Locate the cell with the specified text and output its (X, Y) center coordinate. 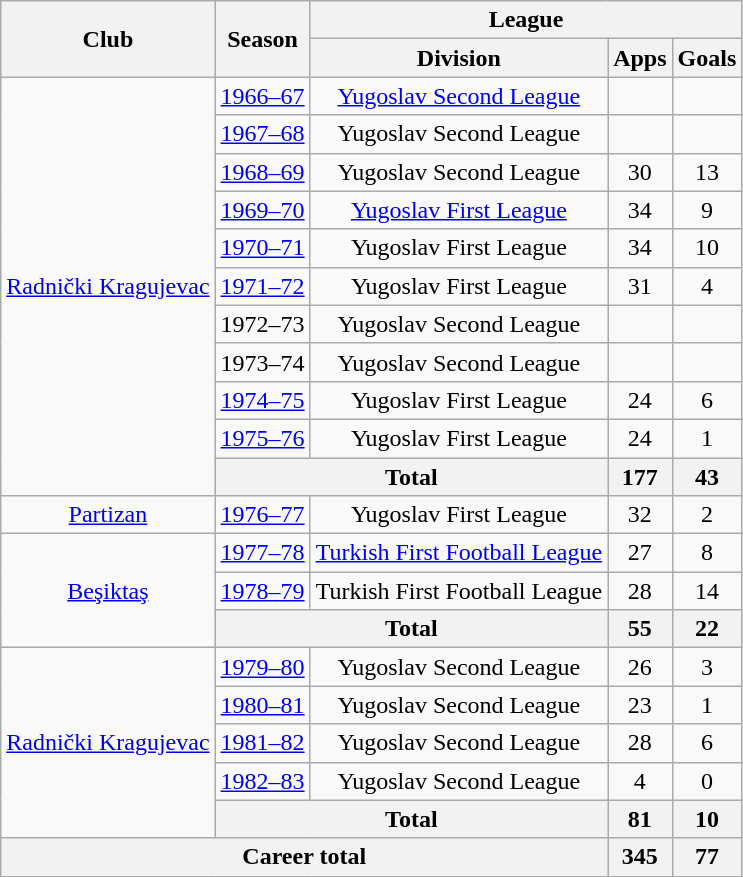
League (526, 20)
Division (459, 58)
13 (707, 172)
Apps (640, 58)
9 (707, 210)
1970–71 (262, 248)
0 (707, 781)
1966–67 (262, 96)
77 (707, 857)
43 (707, 477)
1976–77 (262, 515)
1967–68 (262, 134)
1973–74 (262, 362)
32 (640, 515)
1979–80 (262, 667)
Career total (304, 857)
27 (640, 553)
1969–70 (262, 210)
1978–79 (262, 591)
Partizan (108, 515)
Season (262, 39)
30 (640, 172)
177 (640, 477)
1982–83 (262, 781)
Beşiktaş (108, 591)
1980–81 (262, 705)
1977–78 (262, 553)
3 (707, 667)
1972–73 (262, 324)
1975–76 (262, 438)
55 (640, 629)
Goals (707, 58)
14 (707, 591)
26 (640, 667)
Club (108, 39)
345 (640, 857)
1968–69 (262, 172)
81 (640, 819)
1974–75 (262, 400)
2 (707, 515)
1981–82 (262, 743)
22 (707, 629)
31 (640, 286)
23 (640, 705)
8 (707, 553)
1971–72 (262, 286)
